Find where the given text appears and provide that cell's center as [X, Y] coordinate. 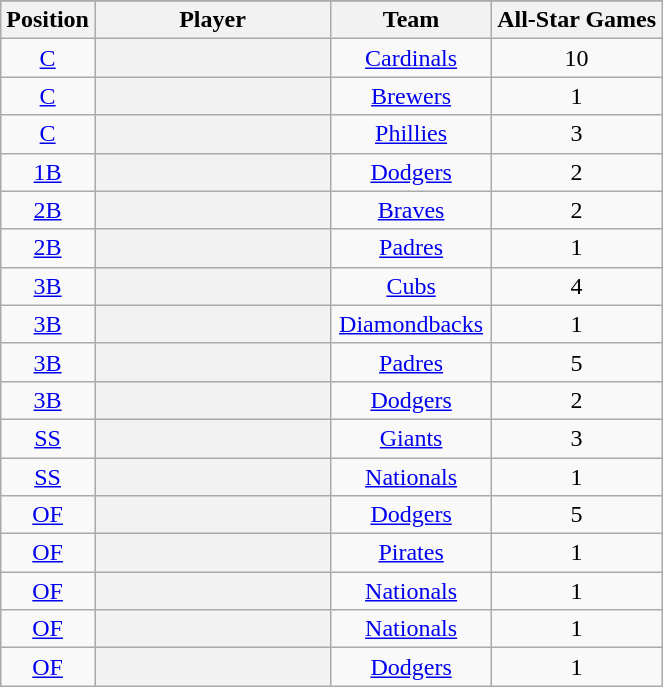
10 [577, 58]
Giants [412, 438]
4 [577, 286]
Team [412, 20]
Braves [412, 210]
Position [48, 20]
Phillies [412, 134]
Player [212, 20]
Cardinals [412, 58]
Brewers [412, 96]
1B [48, 172]
Diamondbacks [412, 324]
All-Star Games [577, 20]
Pirates [412, 553]
Cubs [412, 286]
